Detect which cell encompasses the target text, then output its (x, y) center coordinate. 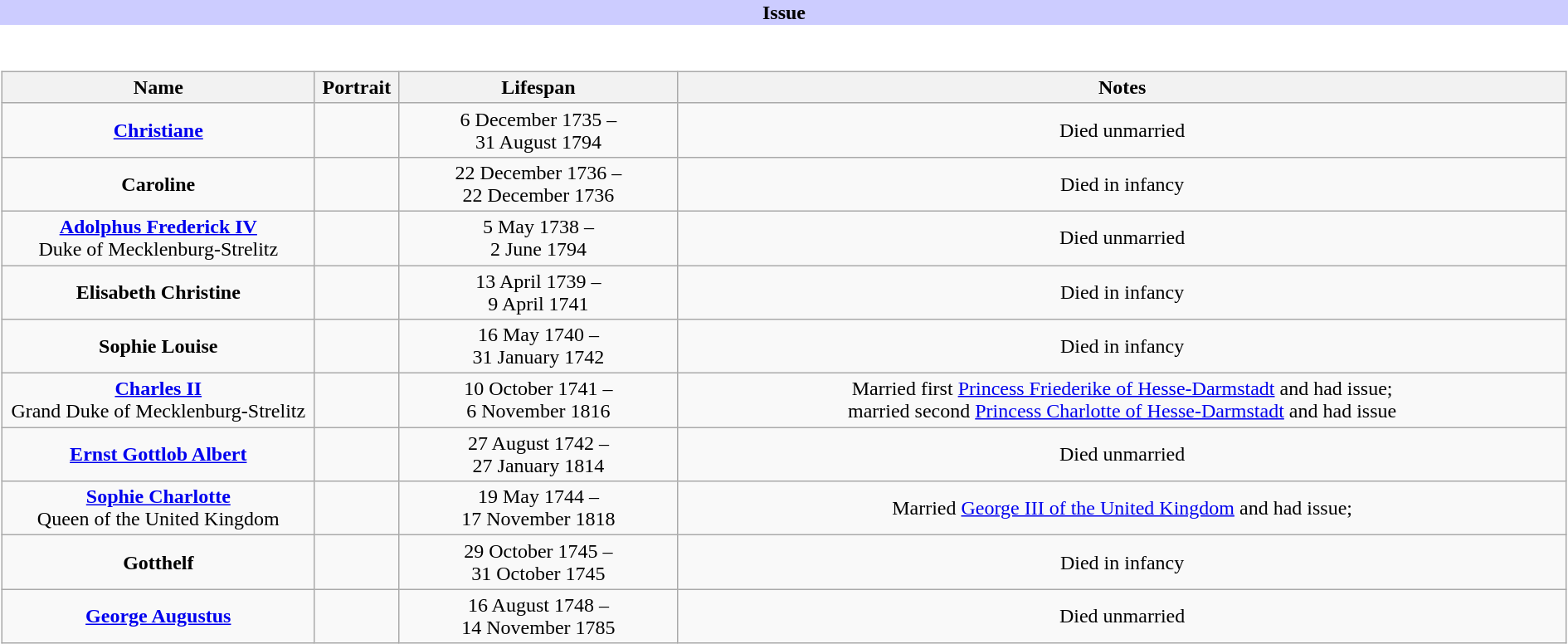
Sophie Louise (158, 347)
16 August 1748 –14 November 1785 (538, 616)
Adolphus Frederick IVDuke of Mecklenburg-Strelitz (158, 237)
Portrait (357, 87)
Gotthelf (158, 563)
22 December 1736 –22 December 1736 (538, 184)
27 August 1742 –27 January 1814 (538, 455)
George Augustus (158, 616)
Issue (784, 12)
6 December 1735 – 31 August 1794 (538, 129)
5 May 1738 – 2 June 1794 (538, 237)
10 October 1741 – 6 November 1816 (538, 400)
Married George III of the United Kingdom and had issue; (1122, 508)
16 May 1740 – 31 January 1742 (538, 347)
Charles II Grand Duke of Mecklenburg-Strelitz (158, 400)
Sophie CharlotteQueen of the United Kingdom (158, 508)
29 October 1745 –31 October 1745 (538, 563)
Name (158, 87)
Notes (1122, 87)
13 April 1739 – 9 April 1741 (538, 292)
Caroline (158, 184)
19 May 1744 –17 November 1818 (538, 508)
Christiane (158, 129)
Lifespan (538, 87)
Married first Princess Friederike of Hesse-Darmstadt and had issue;married second Princess Charlotte of Hesse-Darmstadt and had issue (1122, 400)
Ernst Gottlob Albert (158, 455)
Elisabeth Christine (158, 292)
